Identify which cell holds the provided text, then report its [X, Y] central coordinate. 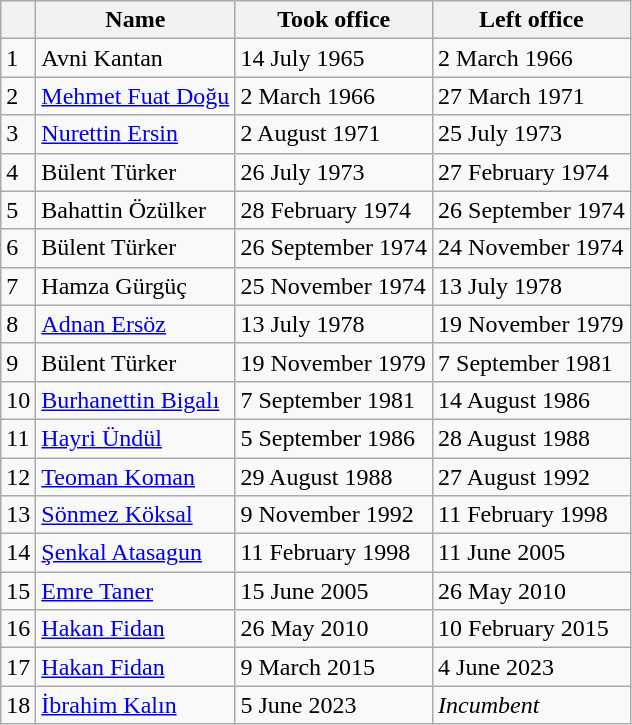
25 July 1973 [532, 134]
12 [18, 477]
2 August 1971 [334, 134]
Şenkal Atasagun [136, 553]
Name [136, 20]
Bahattin Özülker [136, 210]
5 September 1986 [334, 438]
Incumbent [532, 705]
9 November 1992 [334, 515]
14 July 1965 [334, 58]
14 [18, 553]
Burhanettin Bigalı [136, 400]
24 November 1974 [532, 248]
Sönmez Köksal [136, 515]
11 June 2005 [532, 553]
Mehmet Fuat Doğu [136, 96]
13 [18, 515]
Hamza Gürgüç [136, 286]
7 [18, 286]
4 June 2023 [532, 667]
6 [18, 248]
Took office [334, 20]
Nurettin Ersin [136, 134]
25 November 1974 [334, 286]
14 August 1986 [532, 400]
29 August 1988 [334, 477]
15 [18, 591]
3 [18, 134]
2 [18, 96]
28 February 1974 [334, 210]
5 June 2023 [334, 705]
27 February 1974 [532, 172]
26 July 1973 [334, 172]
Teoman Koman [136, 477]
27 March 1971 [532, 96]
Avni Kantan [136, 58]
Left office [532, 20]
Emre Taner [136, 591]
9 [18, 362]
Hayri Ündül [136, 438]
27 August 1992 [532, 477]
10 February 2015 [532, 629]
5 [18, 210]
1 [18, 58]
10 [18, 400]
16 [18, 629]
Adnan Ersöz [136, 324]
8 [18, 324]
15 June 2005 [334, 591]
İbrahim Kalın [136, 705]
9 March 2015 [334, 667]
28 August 1988 [532, 438]
11 [18, 438]
18 [18, 705]
17 [18, 667]
4 [18, 172]
